Return the [X, Y] coordinate for the center point of the cell that contains the specified text.  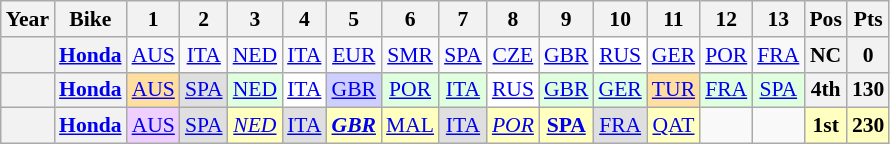
9 [566, 19]
13 [778, 19]
7 [463, 19]
230 [868, 126]
4th [826, 90]
TUR [674, 90]
10 [620, 19]
8 [513, 19]
12 [726, 19]
11 [674, 19]
Pos [826, 19]
CZE [513, 55]
0 [868, 55]
QAT [674, 126]
Pts [868, 19]
1st [826, 126]
SMR [410, 55]
NC [826, 55]
6 [410, 19]
MAL [410, 126]
3 [255, 19]
5 [354, 19]
130 [868, 90]
Year [28, 19]
EUR [354, 55]
2 [204, 19]
1 [154, 19]
Bike [90, 19]
4 [304, 19]
